Identify which cell holds the provided text, then report its (X, Y) central coordinate. 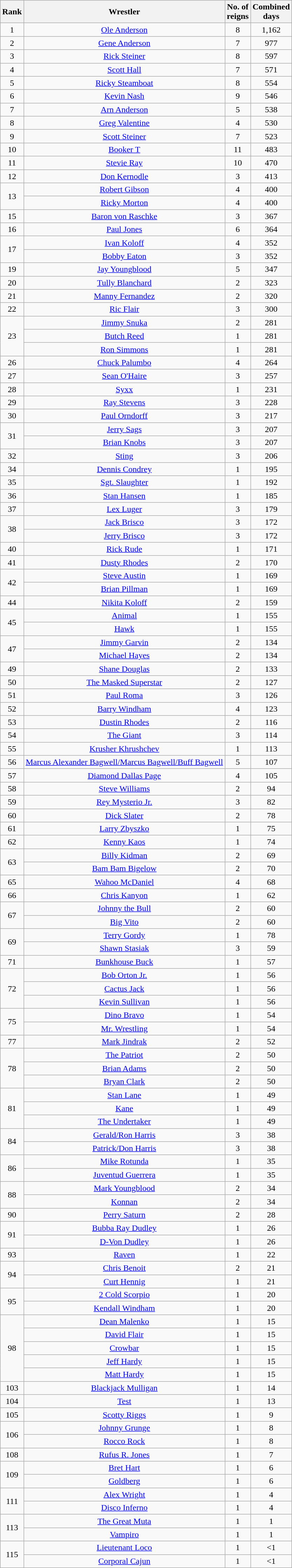
Sgt. Slaughter (124, 482)
Chuck Palumbo (124, 362)
Raven (124, 1255)
55 (12, 749)
413 (271, 176)
Stan Hansen (124, 496)
Kane (124, 1108)
977 (271, 43)
Dino Bravo (124, 1015)
Blackjack Mulligan (124, 1388)
323 (271, 283)
31 (12, 436)
127 (271, 682)
Bubba Ray Dudley (124, 1228)
364 (271, 229)
Paul Orndorff (124, 416)
2 Cold Scorpio (124, 1295)
41 (12, 562)
Larry Zbyszko (124, 829)
170 (271, 562)
14 (271, 1388)
Chris Benoit (124, 1268)
Tully Blanchard (124, 283)
88 (12, 1195)
70 (271, 869)
Diamond Dallas Page (124, 775)
264 (271, 362)
Gerald/Ron Harris (124, 1135)
Kevin Nash (124, 96)
Crowbar (124, 1348)
29 (12, 403)
Corporal Cajun (124, 1561)
133 (271, 669)
Patrick/Don Harris (124, 1148)
Michael Hayes (124, 656)
The Masked Superstar (124, 682)
Ole Anderson (124, 30)
Brian Pillman (124, 589)
Brian Knobs (124, 443)
37 (12, 509)
Dean Malenko (124, 1321)
Steve Austin (124, 575)
554 (271, 83)
Ricky Morton (124, 203)
Ric Flair (124, 309)
Ron Simmons (124, 349)
126 (271, 695)
Gene Anderson (124, 43)
40 (12, 549)
Billy Kidman (124, 855)
116 (271, 722)
Greg Valentine (124, 123)
David Flair (124, 1335)
108 (12, 1454)
Sting (124, 456)
Nikita Koloff (124, 602)
228 (271, 403)
Bret Hart (124, 1468)
Jay Youngblood (124, 269)
Bam Bam Bigelow (124, 869)
Ricky Steamboat (124, 83)
Combineddays (271, 12)
367 (271, 216)
47 (12, 649)
Bunkhouse Buck (124, 962)
597 (271, 56)
Johnny the Bull (124, 909)
Don Kernodle (124, 176)
257 (271, 376)
Barry Windham (124, 709)
Curt Hennig (124, 1281)
Jimmy Garvin (124, 642)
Manny Fernandez (124, 296)
D-Von Dudley (124, 1242)
159 (271, 602)
Wahoo McDaniel (124, 882)
The Great Muta (124, 1521)
1,162 (271, 30)
320 (271, 296)
Lex Luger (124, 509)
82 (271, 802)
86 (12, 1168)
67 (12, 915)
Baron von Raschke (124, 216)
63 (12, 862)
Dennis Condrey (124, 469)
Lieutenant Loco (124, 1548)
Ivan Koloff (124, 243)
45 (12, 622)
Rey Mysterio Jr. (124, 802)
19 (12, 269)
Kendall Windham (124, 1308)
16 (12, 229)
Arn Anderson (124, 110)
68 (271, 882)
23 (12, 336)
Ray Stevens (124, 403)
58 (12, 789)
Kevin Sullivan (124, 1002)
12 (12, 176)
17 (12, 249)
Konnan (124, 1201)
Brian Adams (124, 1068)
Disco Inferno (124, 1508)
Paul Roma (124, 695)
77 (12, 1042)
Paul Jones (124, 229)
300 (271, 309)
36 (12, 496)
115 (12, 1554)
Rick Steiner (124, 56)
111 (12, 1501)
90 (12, 1215)
Jimmy Snuka (124, 323)
Booker T (124, 149)
Perry Saturn (124, 1215)
84 (12, 1142)
51 (12, 695)
Stevie Ray (124, 163)
Scotty Riggs (124, 1414)
65 (12, 882)
81 (12, 1108)
538 (271, 110)
44 (12, 602)
Juventud Guerrera (124, 1175)
Dusty Rhodes (124, 562)
Robert Gibson (124, 190)
Terry Gordy (124, 935)
109 (12, 1475)
32 (12, 456)
530 (271, 123)
Cactus Jack (124, 988)
Sean O'Haire (124, 376)
Animal (124, 616)
Shawn Stasiak (124, 948)
Chris Kanyon (124, 895)
72 (12, 988)
Rufus R. Jones (124, 1454)
53 (12, 722)
Rank (12, 12)
Matt Hardy (124, 1375)
546 (271, 96)
470 (271, 163)
Butch Reed (124, 336)
The Undertaker (124, 1122)
195 (271, 469)
The Patriot (124, 1055)
61 (12, 829)
42 (12, 582)
27 (12, 376)
192 (271, 482)
347 (271, 269)
No. ofreigns (237, 12)
Rocco Rock (124, 1441)
Syxx (124, 389)
206 (271, 456)
Jerry Brisco (124, 536)
Mark Youngblood (124, 1188)
Krusher Khrushchev (124, 749)
Bobby Eaton (124, 256)
231 (271, 389)
523 (271, 136)
66 (12, 895)
114 (271, 735)
Mr. Wrestling (124, 1028)
106 (12, 1434)
Mike Rotunda (124, 1161)
The Giant (124, 735)
Test (124, 1401)
Jeff Hardy (124, 1361)
483 (271, 149)
Jack Brisco (124, 522)
91 (12, 1235)
Mark Jindrak (124, 1042)
Rick Rude (124, 549)
217 (271, 416)
107 (271, 762)
Big Vito (124, 922)
104 (12, 1401)
185 (271, 496)
171 (271, 549)
Hawk (124, 629)
Wrestler (124, 12)
Steve Williams (124, 789)
30 (12, 416)
Bryan Clark (124, 1082)
Bob Orton Jr. (124, 975)
179 (271, 509)
Kenny Kaos (124, 842)
95 (12, 1301)
Goldberg (124, 1481)
Marcus Alexander Bagwell/Marcus Bagwell/Buff Bagwell (124, 762)
Jerry Sags (124, 429)
103 (12, 1388)
98 (12, 1348)
Stan Lane (124, 1095)
Scott Hall (124, 70)
71 (12, 962)
Alex Wright (124, 1495)
74 (271, 842)
Shane Douglas (124, 669)
Scott Steiner (124, 136)
Johnny Grunge (124, 1428)
Dustin Rhodes (124, 722)
Vampiro (124, 1534)
571 (271, 70)
123 (271, 709)
93 (12, 1255)
Dick Slater (124, 815)
